For the text-containing cell, return its midpoint in [X, Y] coordinate format. 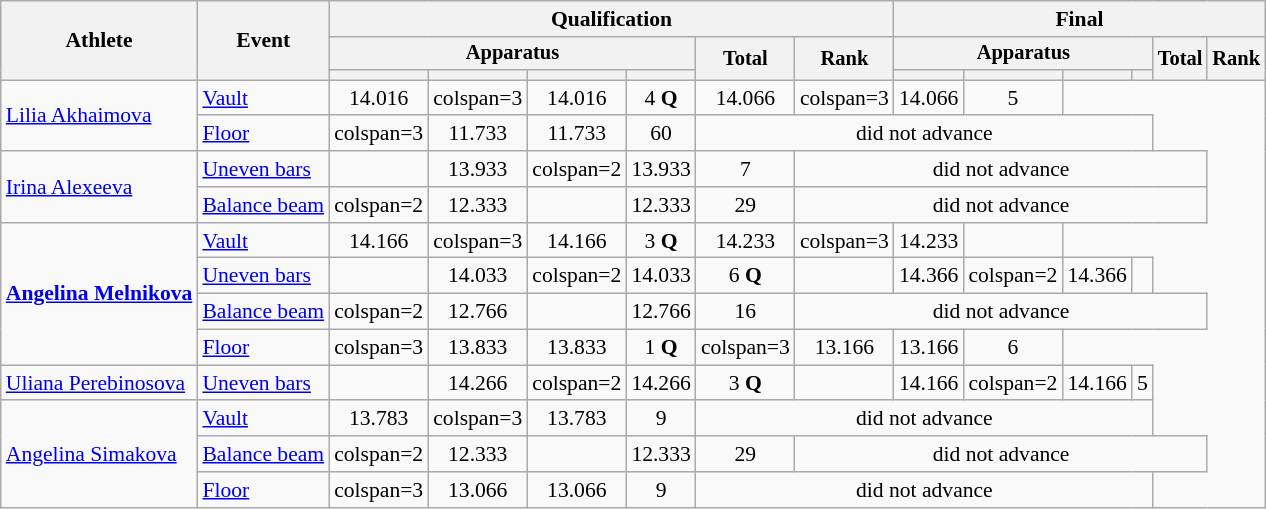
60 [660, 134]
7 [746, 169]
Qualification [612, 19]
6 Q [746, 276]
Final [1080, 19]
Uliana Perebinosova [100, 383]
1 Q [660, 348]
Athlete [100, 40]
16 [746, 312]
Angelina Simakova [100, 454]
4 Q [660, 98]
Event [263, 40]
6 [1012, 348]
Irina Alexeeva [100, 186]
Angelina Melnikova [100, 294]
Lilia Akhaimova [100, 116]
